Provide the (x, y) coordinate of the cell's center where the given text is located.  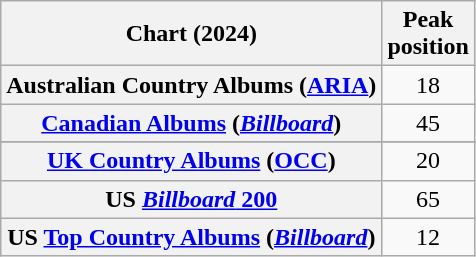
65 (428, 199)
US Top Country Albums (Billboard) (192, 237)
20 (428, 161)
Canadian Albums (Billboard) (192, 123)
12 (428, 237)
US Billboard 200 (192, 199)
45 (428, 123)
Chart (2024) (192, 34)
Peakposition (428, 34)
18 (428, 85)
UK Country Albums (OCC) (192, 161)
Australian Country Albums (ARIA) (192, 85)
